Return (x, y) of the center of cell containing provided text 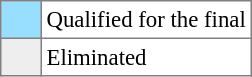
Qualified for the final (146, 20)
Eliminated (146, 57)
